Capture the cell that displays the provided text and extract its [x, y] central coordinate. 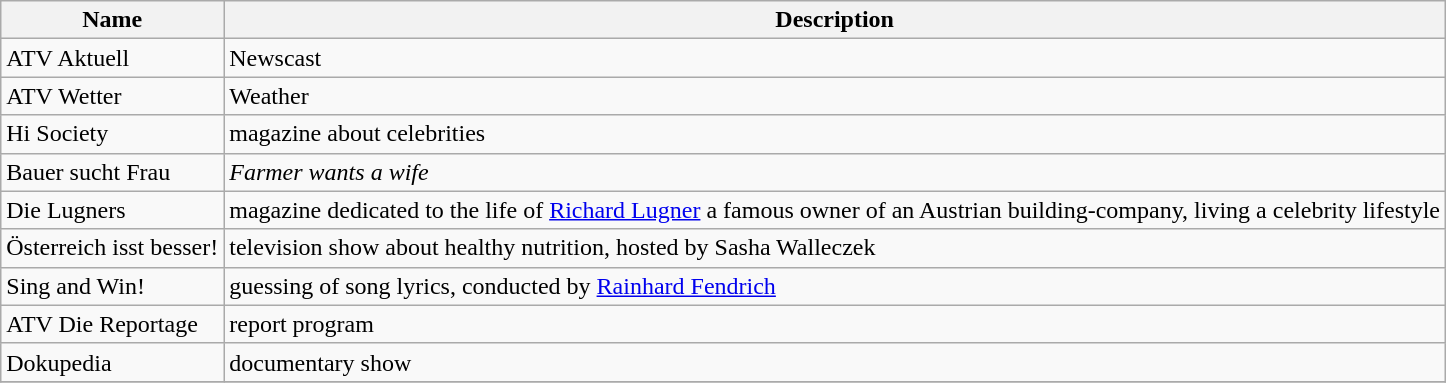
Österreich isst besser! [112, 248]
Description [835, 20]
ATV Die Reportage [112, 324]
television show about healthy nutrition, hosted by Sasha Walleczek [835, 248]
ATV Aktuell [112, 58]
Weather [835, 96]
Farmer wants a wife [835, 172]
Bauer sucht Frau [112, 172]
magazine dedicated to the life of Richard Lugner a famous owner of an Austrian building-company, living a celebrity lifestyle [835, 210]
report program [835, 324]
ATV Wetter [112, 96]
Name [112, 20]
guessing of song lyrics, conducted by Rainhard Fendrich [835, 286]
magazine about celebrities [835, 134]
Hi Society [112, 134]
documentary show [835, 362]
Die Lugners [112, 210]
Newscast [835, 58]
Dokupedia [112, 362]
Sing and Win! [112, 286]
